From the cell containing the given text, extract its center point as (X, Y) coordinate. 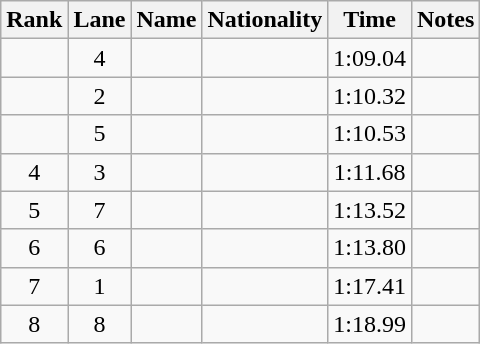
1:10.32 (370, 96)
Rank (34, 20)
1:10.53 (370, 134)
1 (100, 286)
Time (370, 20)
Nationality (265, 20)
1:11.68 (370, 172)
Name (166, 20)
3 (100, 172)
1:13.52 (370, 210)
2 (100, 96)
Lane (100, 20)
1:17.41 (370, 286)
Notes (445, 20)
1:09.04 (370, 58)
1:13.80 (370, 248)
1:18.99 (370, 324)
